Identify which cell holds the provided text, then report its [x, y] central coordinate. 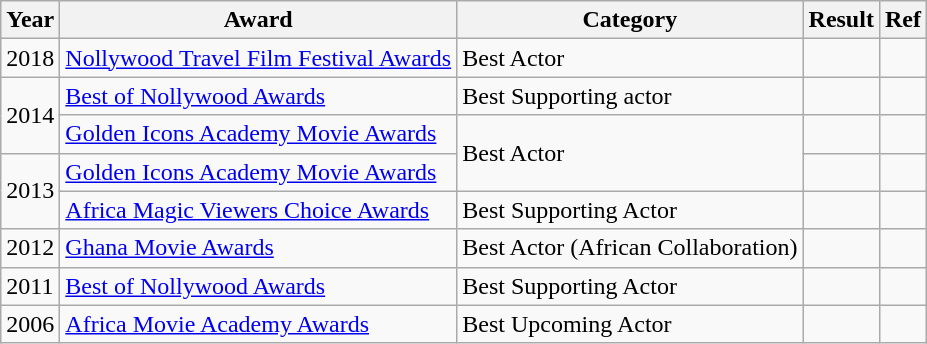
2018 [30, 58]
2014 [30, 115]
Best Upcoming Actor [630, 324]
Best Actor (African Collaboration) [630, 248]
Ref [902, 20]
Africa Magic Viewers Choice Awards [258, 210]
Ghana Movie Awards [258, 248]
Result [841, 20]
2012 [30, 248]
Nollywood Travel Film Festival Awards [258, 58]
Year [30, 20]
Category [630, 20]
2006 [30, 324]
2013 [30, 191]
Best Supporting actor [630, 96]
Award [258, 20]
2011 [30, 286]
Africa Movie Academy Awards [258, 324]
